Search for the cell housing the specified text and yield its (X, Y) center coordinate. 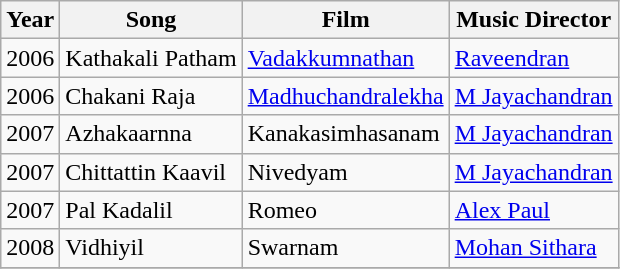
Alex Paul (534, 210)
Romeo (346, 210)
Raveendran (534, 58)
Madhuchandralekha (346, 96)
Chakani Raja (151, 96)
Pal Kadalil (151, 210)
Nivedyam (346, 172)
Azhakaarnna (151, 134)
Year (30, 20)
Music Director (534, 20)
Vadakkumnathan (346, 58)
Kathakali Patham (151, 58)
Kanakasimhasanam (346, 134)
2008 (30, 248)
Song (151, 20)
Vidhiyil (151, 248)
Film (346, 20)
Mohan Sithara (534, 248)
Swarnam (346, 248)
Chittattin Kaavil (151, 172)
